Pinpoint the cell where the given text exists, returning its (x, y) midpoint coordinate. 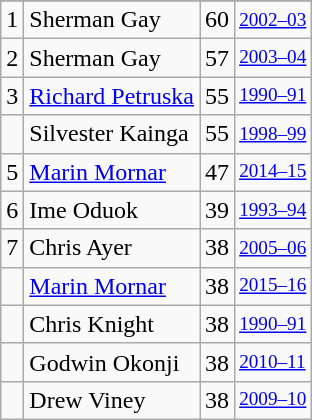
1 (12, 20)
Richard Petruska (112, 96)
Silvester Kainga (112, 134)
Chris Ayer (112, 248)
Ime Oduok (112, 210)
2009–10 (273, 400)
2010–11 (273, 362)
47 (218, 172)
Godwin Okonji (112, 362)
5 (12, 172)
1998–99 (273, 134)
2002–03 (273, 20)
2005–06 (273, 248)
2015–16 (273, 286)
2014–15 (273, 172)
Drew Viney (112, 400)
3 (12, 96)
60 (218, 20)
Chris Knight (112, 324)
7 (12, 248)
1993–94 (273, 210)
6 (12, 210)
39 (218, 210)
2003–04 (273, 58)
2 (12, 58)
57 (218, 58)
